Capture the cell that displays the provided text and extract its [X, Y] central coordinate. 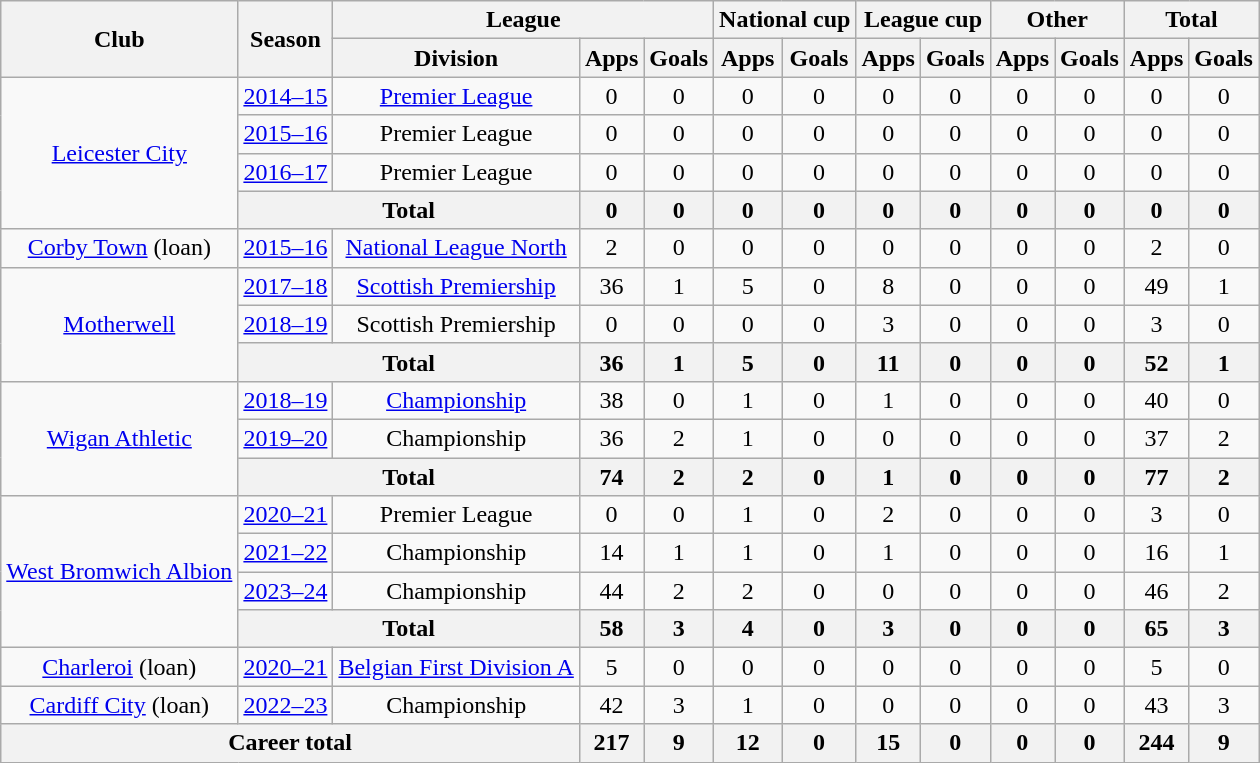
4 [748, 629]
Cardiff City (loan) [120, 705]
Club [120, 39]
244 [1156, 743]
2016–17 [286, 172]
Leicester City [120, 153]
Season [286, 39]
National League North [456, 248]
League cup [923, 20]
77 [1156, 477]
Other [1057, 20]
46 [1156, 591]
2017–18 [286, 286]
38 [611, 400]
217 [611, 743]
Corby Town (loan) [120, 248]
43 [1156, 705]
Belgian First Division A [456, 667]
40 [1156, 400]
11 [888, 362]
12 [748, 743]
74 [611, 477]
14 [611, 553]
Wigan Athletic [120, 438]
West Bromwich Albion [120, 572]
2023–24 [286, 591]
58 [611, 629]
Motherwell [120, 324]
15 [888, 743]
League [524, 20]
65 [1156, 629]
44 [611, 591]
Division [456, 58]
2022–23 [286, 705]
Charleroi (loan) [120, 667]
42 [611, 705]
2019–20 [286, 438]
National cup [785, 20]
52 [1156, 362]
2014–15 [286, 96]
37 [1156, 438]
Career total [290, 743]
49 [1156, 286]
2021–22 [286, 553]
8 [888, 286]
16 [1156, 553]
